Provide the (x, y) coordinate of the cell's center where the given text is located.  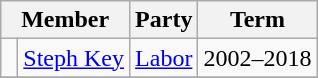
Term (258, 20)
Member (66, 20)
2002–2018 (258, 58)
Party (164, 20)
Labor (164, 58)
Steph Key (74, 58)
